Locate the cell with the specified text and output its (x, y) center coordinate. 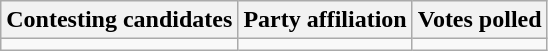
Votes polled (480, 20)
Contesting candidates (120, 20)
Party affiliation (325, 20)
